Return [x, y] of the center of cell containing provided text 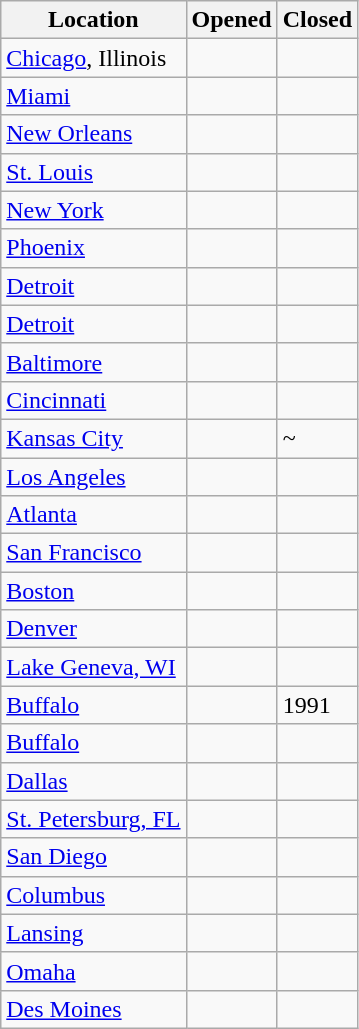
New York [94, 210]
Chicago, Illinois [94, 58]
Opened [232, 20]
Denver [94, 629]
Miami [94, 96]
Dallas [94, 781]
Columbus [94, 895]
St. Petersburg, FL [94, 819]
St. Louis [94, 172]
Closed [317, 20]
San Diego [94, 857]
Atlanta [94, 515]
Omaha [94, 971]
1991 [317, 705]
Cincinnati [94, 400]
New Orleans [94, 134]
Lake Geneva, WI [94, 667]
Location [94, 20]
Des Moines [94, 1009]
Baltimore [94, 362]
Los Angeles [94, 477]
Phoenix [94, 248]
~ [317, 438]
San Francisco [94, 553]
Kansas City [94, 438]
Boston [94, 591]
Lansing [94, 933]
